Capture the cell that displays the provided text and extract its (x, y) central coordinate. 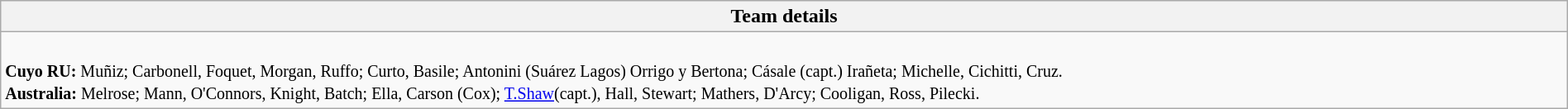
Team details (784, 17)
